Detect which cell encompasses the target text, then output its (x, y) center coordinate. 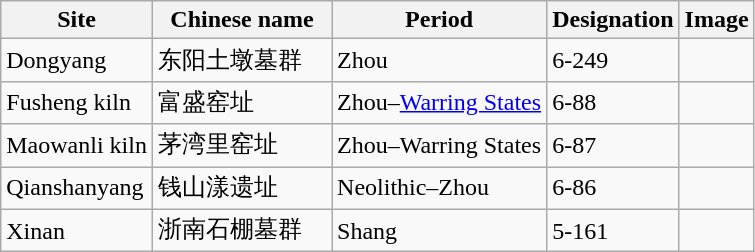
Period (440, 20)
Chinese name (242, 20)
Dongyang (77, 60)
Designation (613, 20)
Site (77, 20)
6-249 (613, 60)
Xinan (77, 230)
Maowanli kiln (77, 146)
Image (716, 20)
浙南石棚墓群 (242, 230)
Zhou (440, 60)
Neolithic–Zhou (440, 188)
Qianshanyang (77, 188)
Shang (440, 230)
6-86 (613, 188)
5-161 (613, 230)
钱山漾遗址 (242, 188)
6-88 (613, 102)
东阳土墩墓群 (242, 60)
富盛窑址 (242, 102)
茅湾里窑址 (242, 146)
Fusheng kiln (77, 102)
6-87 (613, 146)
